Pinpoint the cell where the given text exists, returning its (x, y) midpoint coordinate. 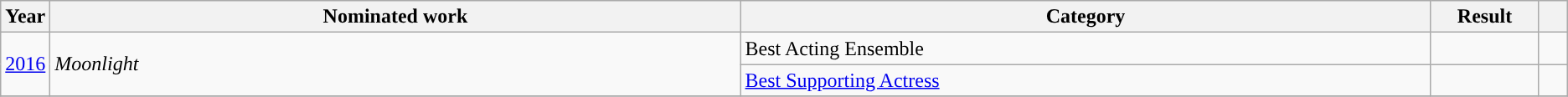
Category (1086, 17)
2016 (25, 64)
Nominated work (395, 17)
Moonlight (395, 64)
Best Acting Ensemble (1086, 48)
Best Supporting Actress (1086, 80)
Year (25, 17)
Result (1484, 17)
